Capture the cell that displays the provided text and extract its (X, Y) central coordinate. 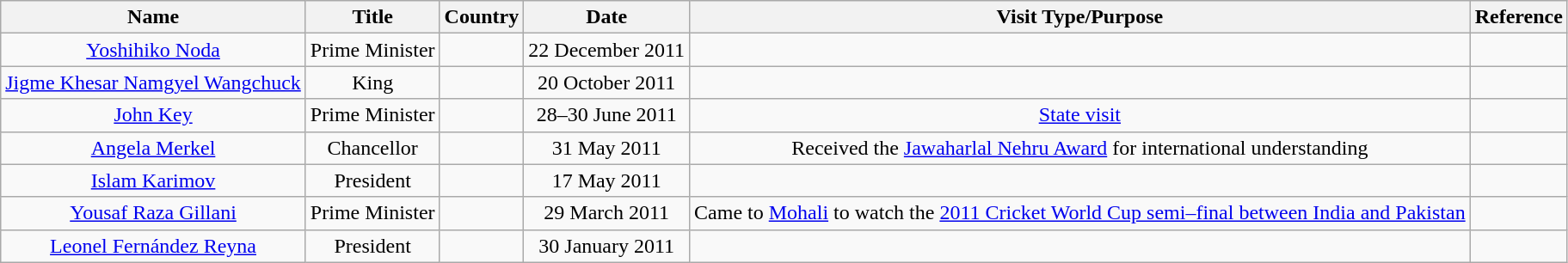
30 January 2011 (607, 246)
King (372, 83)
John Key (153, 115)
Angela Merkel (153, 148)
17 May 2011 (607, 180)
Islam Karimov (153, 180)
Chancellor (372, 148)
Title (372, 17)
State visit (1080, 115)
Country (482, 17)
Name (153, 17)
Yousaf Raza Gillani (153, 213)
22 December 2011 (607, 50)
20 October 2011 (607, 83)
31 May 2011 (607, 148)
29 March 2011 (607, 213)
28–30 June 2011 (607, 115)
Came to Mohali to watch the 2011 Cricket World Cup semi–final between India and Pakistan (1080, 213)
Jigme Khesar Namgyel Wangchuck (153, 83)
Yoshihiko Noda (153, 50)
Visit Type/Purpose (1080, 17)
Received the Jawaharlal Nehru Award for international understanding (1080, 148)
Date (607, 17)
Reference (1519, 17)
Leonel Fernández Reyna (153, 246)
